Search for the cell housing the specified text and yield its (x, y) center coordinate. 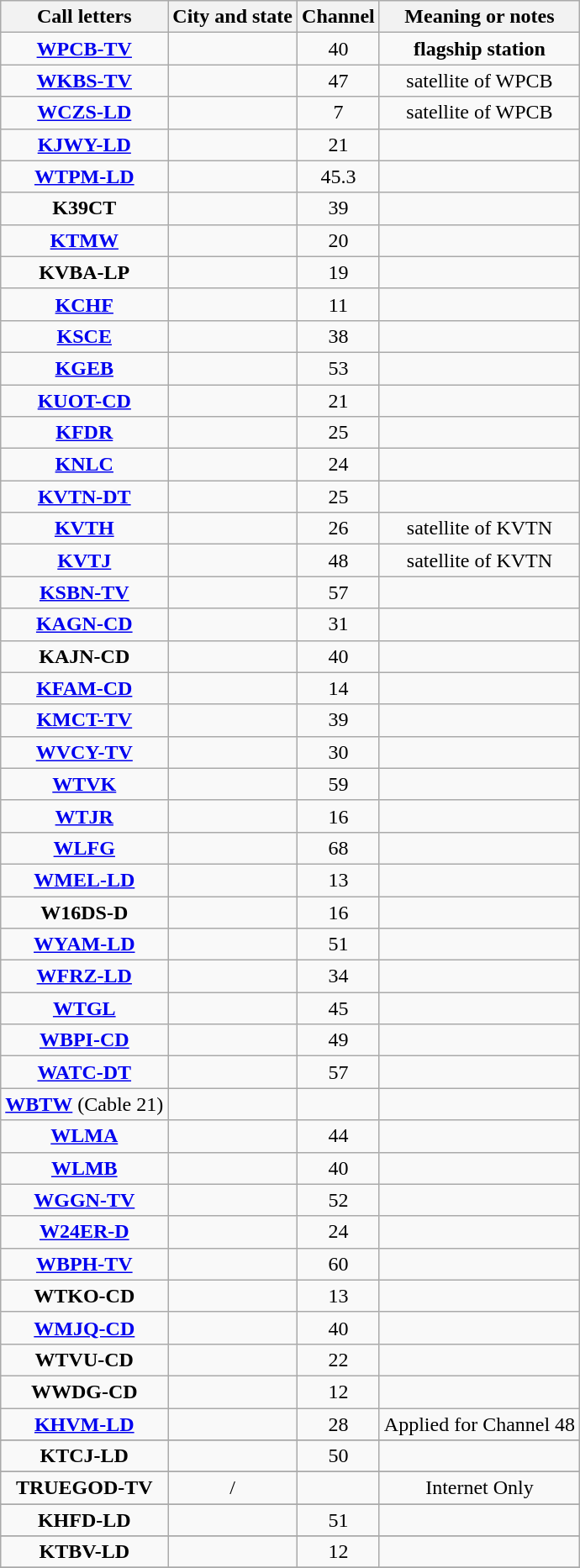
KJWY-LD (84, 145)
WLFG (84, 848)
WYAM-LD (84, 944)
14 (339, 688)
W24ER-D (84, 1232)
KNLC (84, 465)
Meaning or notes (479, 17)
KTMW (84, 240)
WTKO-CD (84, 1296)
48 (339, 560)
KVTH (84, 529)
WLMA (84, 1136)
KFAM-CD (84, 688)
WBPH-TV (84, 1264)
WWDG-CD (84, 1392)
7 (339, 113)
WLMB (84, 1168)
KCHF (84, 304)
WTGL (84, 1008)
flagship station (479, 49)
KVBA-LP (84, 272)
WTJR (84, 816)
KTBV-LD (84, 1552)
50 (339, 1456)
Internet Only (479, 1488)
City and state (233, 17)
KVTJ (84, 560)
WPCB-TV (84, 49)
WGGN-TV (84, 1200)
WVCY-TV (84, 752)
K39CT (84, 208)
TRUEGOD-TV (84, 1488)
22 (339, 1360)
19 (339, 272)
WTVU-CD (84, 1360)
Channel (339, 17)
WBPI-CD (84, 1040)
28 (339, 1424)
49 (339, 1040)
47 (339, 81)
WFRZ-LD (84, 976)
44 (339, 1136)
WTPM-LD (84, 176)
59 (339, 784)
KHVM-LD (84, 1424)
38 (339, 336)
34 (339, 976)
26 (339, 529)
11 (339, 304)
Applied for Channel 48 (479, 1424)
53 (339, 368)
KSBN-TV (84, 592)
KHFD-LD (84, 1520)
WKBS-TV (84, 81)
68 (339, 848)
20 (339, 240)
31 (339, 624)
/ (233, 1488)
52 (339, 1200)
45.3 (339, 176)
KVTN-DT (84, 497)
45 (339, 1008)
WMJQ-CD (84, 1328)
KSCE (84, 336)
60 (339, 1264)
WCZS-LD (84, 113)
30 (339, 752)
WBTW (Cable 21) (84, 1104)
KMCT-TV (84, 720)
WMEL-LD (84, 880)
KGEB (84, 368)
W16DS-D (84, 912)
KUOT-CD (84, 401)
KAJN-CD (84, 656)
KFDR (84, 433)
KAGN-CD (84, 624)
WATC-DT (84, 1072)
WTVK (84, 784)
KTCJ-LD (84, 1456)
Call letters (84, 17)
